From the cell containing the given text, extract its center point as (X, Y) coordinate. 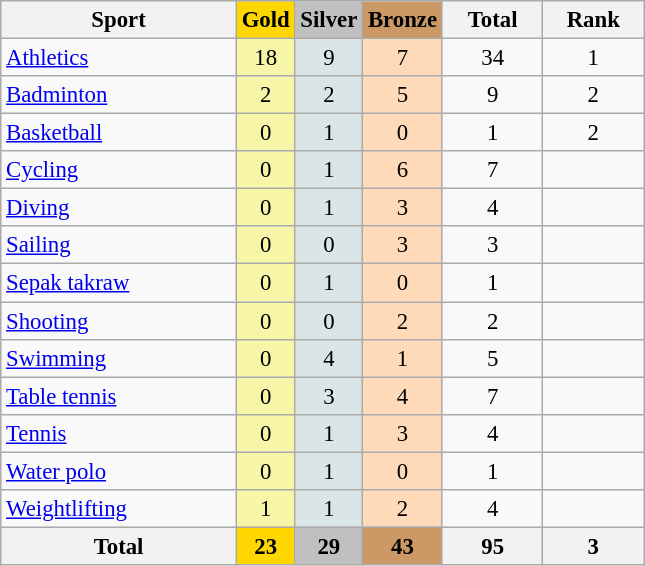
Rank (594, 20)
Athletics (119, 58)
Gold (266, 20)
Shooting (119, 321)
Bronze (403, 20)
Sport (119, 20)
Tennis (119, 433)
34 (492, 58)
6 (403, 170)
29 (329, 546)
Badminton (119, 95)
95 (492, 546)
43 (403, 546)
23 (266, 546)
Water polo (119, 471)
18 (266, 58)
Table tennis (119, 396)
Silver (329, 20)
Basketball (119, 133)
Weightlifting (119, 509)
Swimming (119, 358)
Sailing (119, 245)
Cycling (119, 170)
Sepak takraw (119, 283)
Diving (119, 208)
